Identify which cell holds the provided text, then report its [x, y] central coordinate. 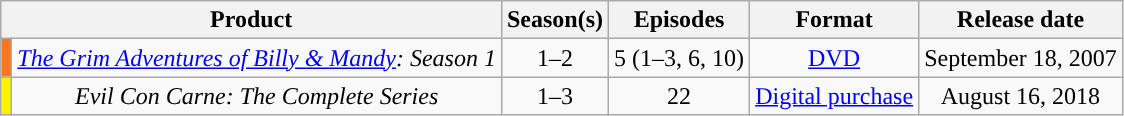
August 16, 2018 [1021, 96]
Format [834, 20]
1–2 [554, 58]
22 [680, 96]
Digital purchase [834, 96]
Product [252, 20]
Episodes [680, 20]
DVD [834, 58]
The Grim Adventures of Billy & Mandy: Season 1 [257, 58]
1–3 [554, 96]
Evil Con Carne: The Complete Series [257, 96]
Release date [1021, 20]
Season(s) [554, 20]
5 (1–3, 6, 10) [680, 58]
September 18, 2007 [1021, 58]
